Return the [X, Y] coordinate for the center point of the cell that contains the specified text.  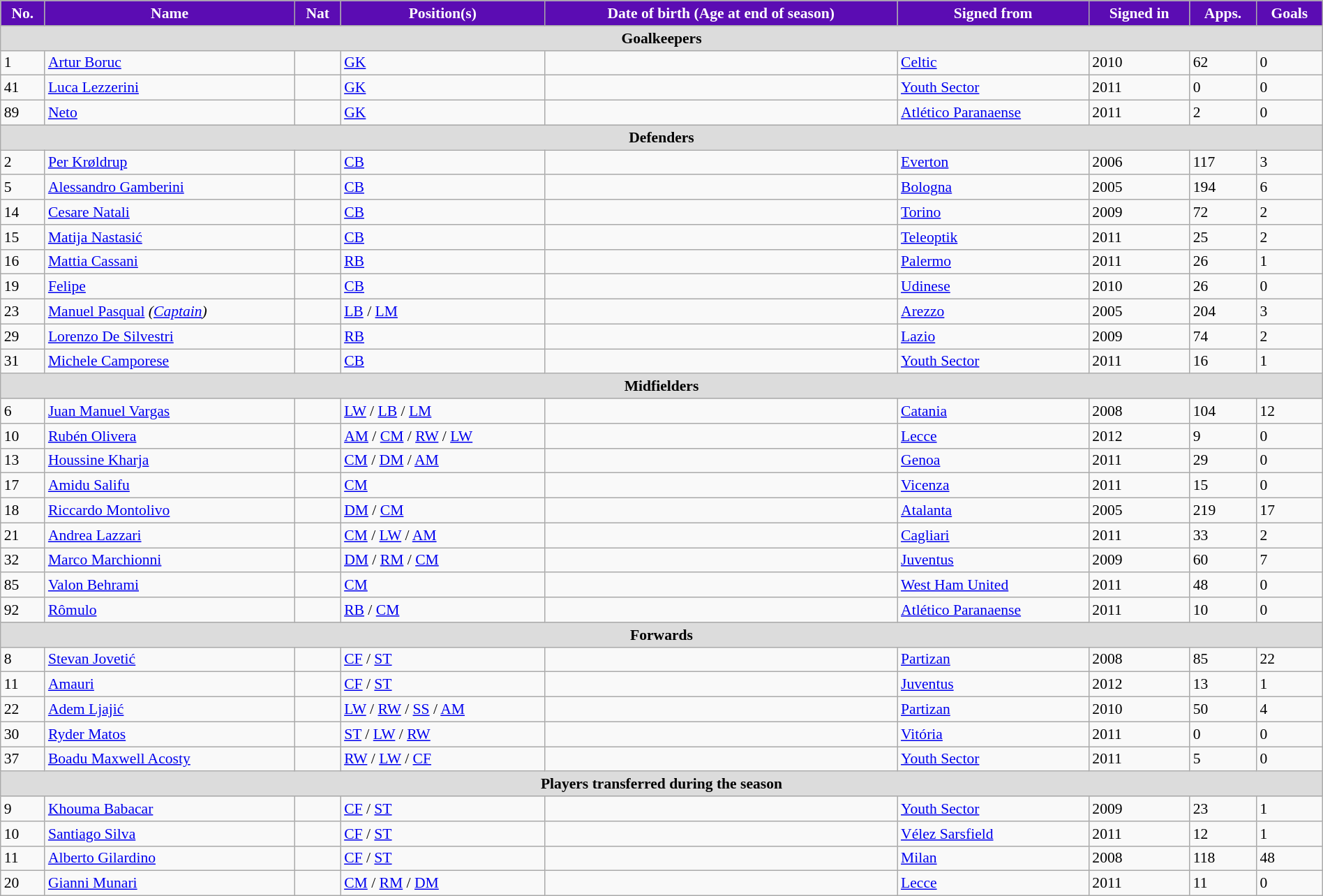
33 [1223, 535]
Forwards [661, 635]
Goalkeepers [661, 38]
Name [170, 13]
194 [1223, 188]
Matija Nastasić [170, 237]
19 [22, 287]
Houssine Kharja [170, 461]
Palermo [993, 262]
117 [1223, 163]
60 [1223, 560]
DM / CM [442, 511]
Defenders [661, 137]
4 [1290, 710]
AM / CM / RW / LW [442, 436]
Artur Boruc [170, 63]
21 [22, 535]
Lorenzo De Silvestri [170, 336]
Rubén Olivera [170, 436]
Midfielders [661, 387]
104 [1223, 411]
Players transferred during the season [661, 784]
Mattia Cassani [170, 262]
West Ham United [993, 585]
Alberto Gilardino [170, 858]
41 [22, 88]
Torino [993, 212]
Cesare Natali [170, 212]
Date of birth (Age at end of season) [721, 13]
Juan Manuel Vargas [170, 411]
Milan [993, 858]
Alessandro Gamberini [170, 188]
Celtic [993, 63]
37 [22, 759]
8 [22, 659]
Per Krøldrup [170, 163]
Signed from [993, 13]
LW / LB / LM [442, 411]
74 [1223, 336]
Michele Camporese [170, 361]
Marco Marchionni [170, 560]
Neto [170, 113]
ST / LW / RW [442, 734]
118 [1223, 858]
Bologna [993, 188]
Position(s) [442, 13]
Genoa [993, 461]
Khouma Babacar [170, 809]
Santiago Silva [170, 834]
Adem Ljajić [170, 710]
Boadu Maxwell Acosty [170, 759]
RW / LW / CF [442, 759]
Udinese [993, 287]
25 [1223, 237]
Gianni Munari [170, 883]
2006 [1139, 163]
CM / LW / AM [442, 535]
Atalanta [993, 511]
Lazio [993, 336]
RB / CM [442, 610]
Stevan Jovetić [170, 659]
CM / RM / DM [442, 883]
Riccardo Montolivo [170, 511]
20 [22, 883]
Teleoptik [993, 237]
Amauri [170, 685]
Vélez Sarsfield [993, 834]
14 [22, 212]
No. [22, 13]
Vitória [993, 734]
Felipe [170, 287]
Ryder Matos [170, 734]
18 [22, 511]
Catania [993, 411]
LB / LM [442, 312]
50 [1223, 710]
DM / RM / CM [442, 560]
Apps. [1223, 13]
Everton [993, 163]
Signed in [1139, 13]
Andrea Lazzari [170, 535]
92 [22, 610]
Valon Behrami [170, 585]
204 [1223, 312]
32 [22, 560]
Cagliari [993, 535]
Luca Lezzerini [170, 88]
Manuel Pasqual (Captain) [170, 312]
Goals [1290, 13]
31 [22, 361]
Nat [317, 13]
LW / RW / SS / AM [442, 710]
Arezzo [993, 312]
72 [1223, 212]
7 [1290, 560]
CM / DM / AM [442, 461]
30 [22, 734]
Amidu Salifu [170, 486]
Vicenza [993, 486]
Rômulo [170, 610]
62 [1223, 63]
219 [1223, 511]
89 [22, 113]
